Return the [X, Y] coordinate for the center point of the cell that contains the specified text.  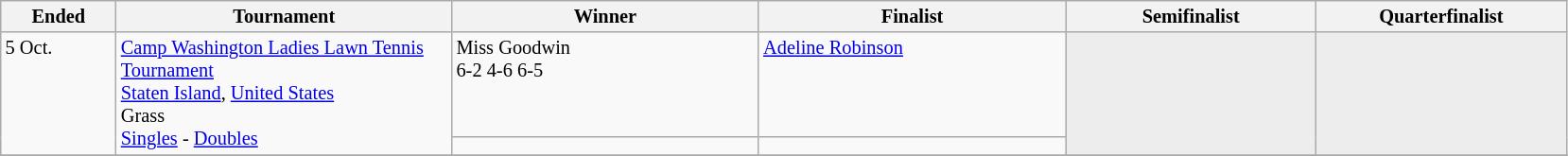
Semifinalist [1192, 16]
5 Oct. [59, 94]
Camp Washington Ladies Lawn Tennis TournamentStaten Island, United StatesGrassSingles - Doubles [284, 94]
Winner [605, 16]
Adeline Robinson [912, 85]
Finalist [912, 16]
Tournament [284, 16]
Ended [59, 16]
Quarterfinalist [1441, 16]
Miss Goodwin6-2 4-6 6-5 [605, 85]
